Locate the cell with the specified text and output its (x, y) center coordinate. 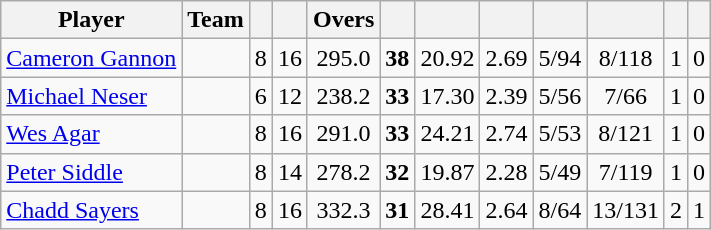
Team (216, 20)
5/94 (560, 58)
2 (676, 210)
19.87 (448, 172)
5/53 (560, 134)
Cameron Gannon (92, 58)
20.92 (448, 58)
Peter Siddle (92, 172)
2.69 (506, 58)
2.28 (506, 172)
12 (290, 96)
291.0 (343, 134)
24.21 (448, 134)
14 (290, 172)
278.2 (343, 172)
13/131 (626, 210)
Chadd Sayers (92, 210)
2.64 (506, 210)
8/121 (626, 134)
5/56 (560, 96)
7/119 (626, 172)
7/66 (626, 96)
38 (398, 58)
31 (398, 210)
28.41 (448, 210)
8/64 (560, 210)
Overs (343, 20)
2.74 (506, 134)
Wes Agar (92, 134)
332.3 (343, 210)
295.0 (343, 58)
5/49 (560, 172)
8/118 (626, 58)
2.39 (506, 96)
6 (260, 96)
17.30 (448, 96)
Player (92, 20)
238.2 (343, 96)
32 (398, 172)
Michael Neser (92, 96)
